Identify which cell holds the provided text, then report its [x, y] central coordinate. 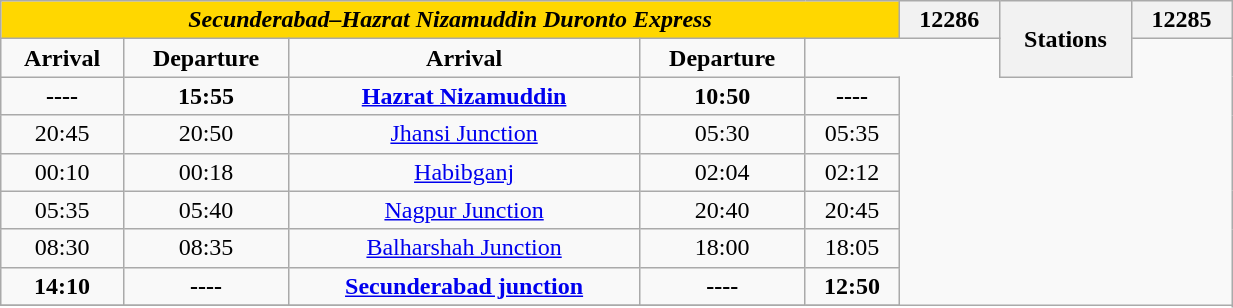
Secunderabad–Hazrat Nizamuddin Duronto Express [450, 20]
15:55 [206, 96]
Balharshah Junction [464, 248]
18:05 [852, 248]
08:30 [62, 248]
Secunderabad junction [464, 286]
10:50 [722, 96]
Habibganj [464, 172]
14:10 [62, 286]
Hazrat Nizamuddin [464, 96]
02:12 [852, 172]
Stations [1065, 39]
12285 [1181, 20]
20:50 [206, 134]
18:00 [722, 248]
00:10 [62, 172]
12286 [949, 20]
05:30 [722, 134]
Jhansi Junction [464, 134]
08:35 [206, 248]
00:18 [206, 172]
12:50 [852, 286]
05:40 [206, 210]
02:04 [722, 172]
Nagpur Junction [464, 210]
20:40 [722, 210]
